Identify which cell holds the provided text, then report its (x, y) central coordinate. 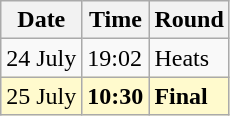
Round (189, 20)
19:02 (116, 58)
Final (189, 96)
24 July (42, 58)
10:30 (116, 96)
Time (116, 20)
Heats (189, 58)
Date (42, 20)
25 July (42, 96)
